Pinpoint the cell where the given text exists, returning its [X, Y] midpoint coordinate. 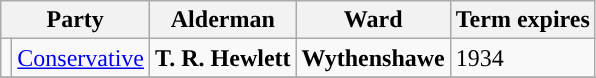
Wythenshawe [373, 58]
Party [76, 20]
T. R. Hewlett [224, 58]
Alderman [224, 20]
Ward [373, 20]
Conservative [81, 58]
Term expires [522, 20]
1934 [522, 58]
